Identify which cell holds the provided text, then report its (x, y) central coordinate. 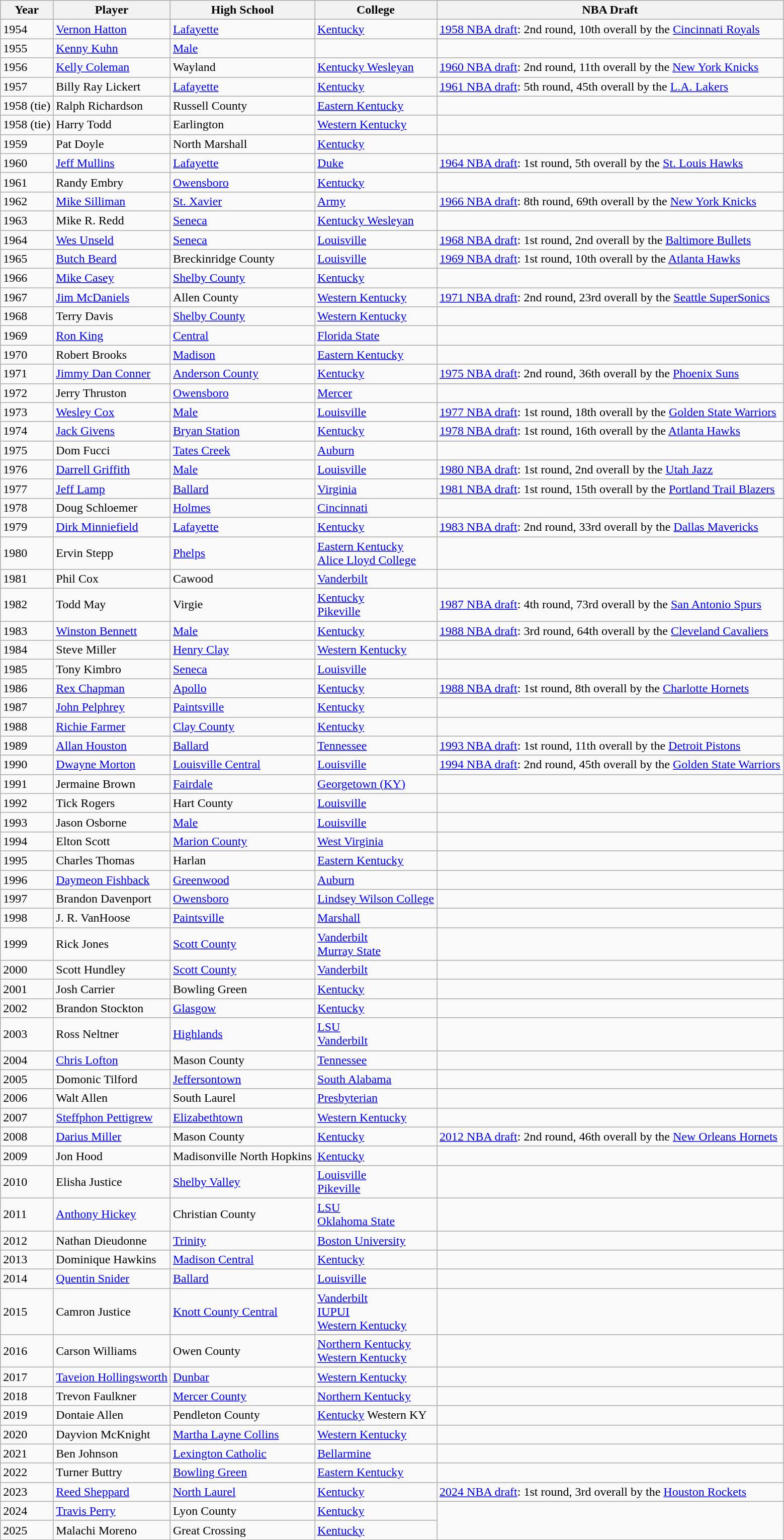
St. Xavier (242, 201)
2017 (27, 1377)
1967 (27, 297)
Travis Perry (112, 1511)
NBA Draft (611, 10)
Carson Williams (112, 1351)
Quentin Snider (112, 1279)
1965 (27, 259)
Kentucky Western KY (376, 1415)
1987 NBA draft: 4th round, 73rd overall by the San Antonio Spurs (611, 605)
Scott Hundley (112, 970)
LSUVanderbilt (376, 1034)
Lindsey Wilson College (376, 899)
Anthony Hickey (112, 1214)
1999 (27, 944)
Earlington (242, 125)
Robert Brooks (112, 355)
Cincinnati (376, 508)
Owen County (242, 1351)
Vernon Hatton (112, 29)
Steffphon Pettigrew (112, 1117)
Marion County (242, 841)
Harlan (242, 860)
1981 (27, 579)
Dirk Minniefield (112, 527)
2001 (27, 989)
Army (376, 201)
South Laurel (242, 1098)
2015 (27, 1312)
1957 (27, 87)
LSUOklahoma State (376, 1214)
1966 NBA draft: 8th round, 69th overall by the New York Knicks (611, 201)
Mercer (376, 393)
Clay County (242, 726)
1978 (27, 508)
Kenny Kuhn (112, 48)
Taveion Hollingsworth (112, 1377)
Jon Hood (112, 1156)
1995 (27, 860)
1980 NBA draft: 1st round, 2nd overall by the Utah Jazz (611, 469)
1996 (27, 880)
High School (242, 10)
Rick Jones (112, 944)
Elizabethtown (242, 1117)
Madison (242, 355)
2008 (27, 1137)
Steve Miller (112, 650)
Jack Givens (112, 431)
Jim McDaniels (112, 297)
Mike R. Redd (112, 220)
Ben Johnson (112, 1453)
Lyon County (242, 1511)
Billy Ray Lickert (112, 87)
Doug Schloemer (112, 508)
VanderbiltMurray State (376, 944)
2004 (27, 1060)
Florida State (376, 336)
Jeff Mullins (112, 163)
1978 NBA draft: 1st round, 16th overall by the Atlanta Hawks (611, 431)
Holmes (242, 508)
2011 (27, 1214)
1983 (27, 631)
Jermaine Brown (112, 784)
West Virginia (376, 841)
Fairdale (242, 784)
Russell County (242, 106)
1971 (27, 374)
Darius Miller (112, 1137)
Charles Thomas (112, 860)
1955 (27, 48)
1968 NBA draft: 1st round, 2nd overall by the Baltimore Bullets (611, 240)
2002 (27, 1008)
1979 (27, 527)
2010 (27, 1181)
Allan Houston (112, 746)
Great Crossing (242, 1530)
1964 NBA draft: 1st round, 5th overall by the St. Louis Hawks (611, 163)
1971 NBA draft: 2nd round, 23rd overall by the Seattle SuperSonics (611, 297)
College (376, 10)
Breckinridge County (242, 259)
Harry Todd (112, 125)
Phil Cox (112, 579)
Pendleton County (242, 1415)
1976 (27, 469)
2019 (27, 1415)
Jeff Lamp (112, 489)
Brandon Davenport (112, 899)
1974 (27, 431)
1985 (27, 669)
Apollo (242, 688)
2012 (27, 1240)
1954 (27, 29)
North Laurel (242, 1492)
Tates Creek (242, 450)
Todd May (112, 605)
Hart County (242, 803)
2016 (27, 1351)
Richie Farmer (112, 726)
Turner Buttry (112, 1473)
1994 NBA draft: 2nd round, 45th overall by the Golden State Warriors (611, 765)
Martha Layne Collins (242, 1434)
1969 (27, 336)
Darrell Griffith (112, 469)
2024 NBA draft: 1st round, 3rd overall by the Houston Rockets (611, 1492)
North Marshall (242, 144)
Ervin Stepp (112, 552)
1997 (27, 899)
1990 (27, 765)
2006 (27, 1098)
Reed Sheppard (112, 1492)
J. R. VanHoose (112, 918)
Domonic Tilford (112, 1079)
Trinity (242, 1240)
Mike Casey (112, 278)
Dontaie Allen (112, 1415)
Northern Kentucky (376, 1396)
Daymeon Fishback (112, 880)
1988 (27, 726)
2005 (27, 1079)
Dunbar (242, 1377)
Shelby Valley (242, 1181)
Northern KentuckyWestern Kentucky (376, 1351)
2000 (27, 970)
2014 (27, 1279)
Player (112, 10)
Cawood (242, 579)
Mercer County (242, 1396)
Dayvion McKnight (112, 1434)
Brandon Stockton (112, 1008)
Georgetown (KY) (376, 784)
1962 (27, 201)
2018 (27, 1396)
1984 (27, 650)
1975 NBA draft: 2nd round, 36th overall by the Phoenix Suns (611, 374)
John Pelphrey (112, 707)
Wes Unseld (112, 240)
Boston University (376, 1240)
Anderson County (242, 374)
2003 (27, 1034)
Henry Clay (242, 650)
Chris Lofton (112, 1060)
2025 (27, 1530)
Jerry Thruston (112, 393)
Randy Embry (112, 182)
2007 (27, 1117)
Year (27, 10)
1963 (27, 220)
1991 (27, 784)
1966 (27, 278)
2013 (27, 1260)
1969 NBA draft: 1st round, 10th overall by the Atlanta Hawks (611, 259)
Jimmy Dan Conner (112, 374)
Kelly Coleman (112, 67)
KentuckyPikeville (376, 605)
1977 (27, 489)
Eastern KentuckyAlice Lloyd College (376, 552)
1981 NBA draft: 1st round, 15th overall by the Portland Trail Blazers (611, 489)
1994 (27, 841)
1992 (27, 803)
Butch Beard (112, 259)
1987 (27, 707)
1972 (27, 393)
Tick Rogers (112, 803)
Terry Davis (112, 316)
1960 (27, 163)
1960 NBA draft: 2nd round, 11th overall by the New York Knicks (611, 67)
1964 (27, 240)
Elton Scott (112, 841)
1986 (27, 688)
1973 (27, 412)
Bryan Station (242, 431)
1977 NBA draft: 1st round, 18th overall by the Golden State Warriors (611, 412)
Walt Allen (112, 1098)
Dom Fucci (112, 450)
1983 NBA draft: 2nd round, 33rd overall by the Dallas Mavericks (611, 527)
LouisvillePikeville (376, 1181)
1982 (27, 605)
1975 (27, 450)
Presbyterian (376, 1098)
1993 NBA draft: 1st round, 11th overall by the Detroit Pistons (611, 746)
Malachi Moreno (112, 1530)
Central (242, 336)
1961 NBA draft: 5th round, 45th overall by the L.A. Lakers (611, 87)
1961 (27, 182)
1970 (27, 355)
Madison Central (242, 1260)
Wesley Cox (112, 412)
1993 (27, 822)
Elisha Justice (112, 1181)
Trevon Faulkner (112, 1396)
VanderbiltIUPUIWestern Kentucky (376, 1312)
Louisville Central (242, 765)
Jason Osborne (112, 822)
Dwayne Morton (112, 765)
Camron Justice (112, 1312)
Pat Doyle (112, 144)
Glasgow (242, 1008)
Marshall (376, 918)
1980 (27, 552)
Dominique Hawkins (112, 1260)
Lexington Catholic (242, 1453)
1998 (27, 918)
1968 (27, 316)
1959 (27, 144)
Christian County (242, 1214)
1958 NBA draft: 2nd round, 10th overall by the Cincinnati Royals (611, 29)
Greenwood (242, 880)
Ralph Richardson (112, 106)
South Alabama (376, 1079)
2009 (27, 1156)
Virgie (242, 605)
Ross Neltner (112, 1034)
2021 (27, 1453)
Phelps (242, 552)
1988 NBA draft: 3rd round, 64th overall by the Cleveland Cavaliers (611, 631)
Virginia (376, 489)
Allen County (242, 297)
2023 (27, 1492)
2022 (27, 1473)
Ron King (112, 336)
Josh Carrier (112, 989)
Knott County Central (242, 1312)
Rex Chapman (112, 688)
Highlands (242, 1034)
2024 (27, 1511)
Tony Kimbro (112, 669)
Mike Silliman (112, 201)
Nathan Dieudonne (112, 1240)
Bellarmine (376, 1453)
2020 (27, 1434)
1989 (27, 746)
Madisonville North Hopkins (242, 1156)
2012 NBA draft: 2nd round, 46th overall by the New Orleans Hornets (611, 1137)
Winston Bennett (112, 631)
Wayland (242, 67)
1956 (27, 67)
Duke (376, 163)
1988 NBA draft: 1st round, 8th overall by the Charlotte Hornets (611, 688)
Jeffersontown (242, 1079)
